Output the (X, Y) coordinate of the center of the cell containing the given text.  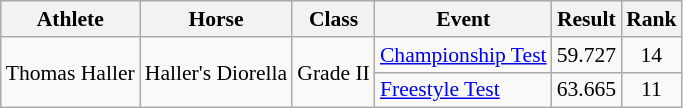
Event (464, 19)
Athlete (70, 19)
14 (652, 55)
Thomas Haller (70, 72)
59.727 (586, 55)
Class (334, 19)
Haller's Diorella (216, 72)
Result (586, 19)
11 (652, 90)
Championship Test (464, 55)
Grade II (334, 72)
63.665 (586, 90)
Rank (652, 19)
Freestyle Test (464, 90)
Horse (216, 19)
